Return (x, y) of the center of cell containing provided text 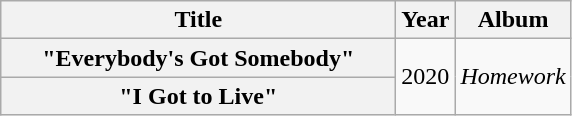
Homework (513, 77)
"I Got to Live" (198, 96)
"Everybody's Got Somebody" (198, 58)
Year (426, 20)
Album (513, 20)
2020 (426, 77)
Title (198, 20)
